Return (X, Y) of the center of cell containing provided text 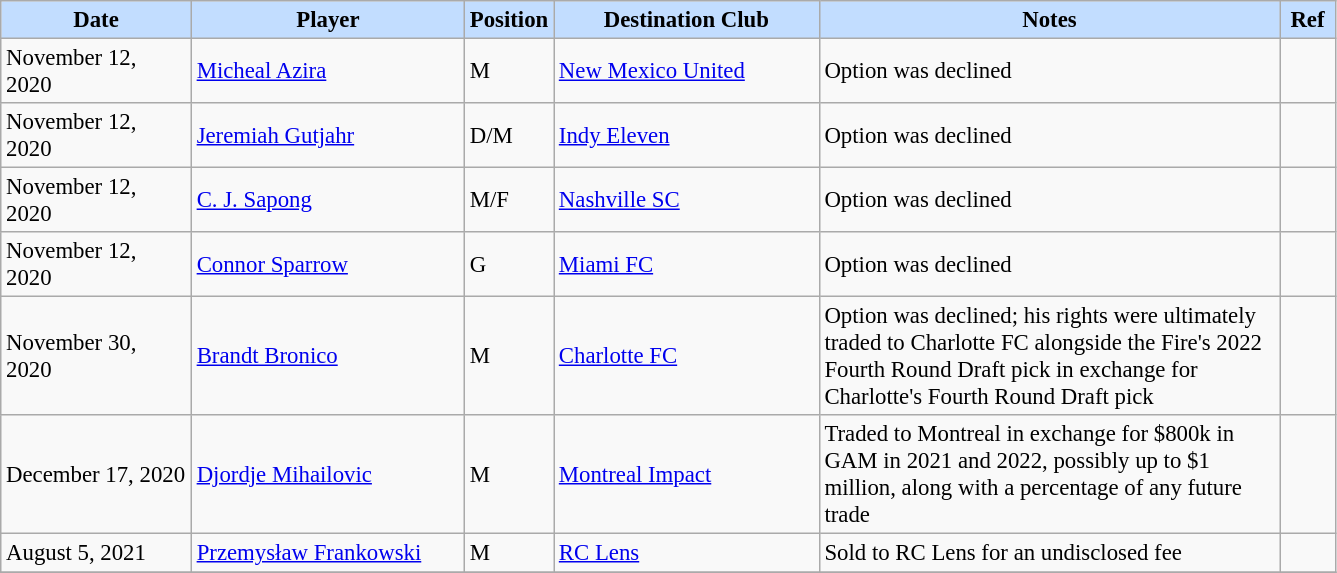
Ref (1308, 20)
Montreal Impact (687, 476)
Charlotte FC (687, 356)
Date (96, 20)
Player (328, 20)
Position (508, 20)
Destination Club (687, 20)
RC Lens (687, 553)
M/F (508, 200)
C. J. Sapong (328, 200)
August 5, 2021 (96, 553)
December 17, 2020 (96, 476)
Indy Eleven (687, 136)
D/M (508, 136)
Connor Sparrow (328, 264)
Notes (1050, 20)
Sold to RC Lens for an undisclosed fee (1050, 553)
Jeremiah Gutjahr (328, 136)
Brandt Bronico (328, 356)
November 30, 2020 (96, 356)
Miami FC (687, 264)
G (508, 264)
Micheal Azira (328, 72)
New Mexico United (687, 72)
Przemysław Frankowski (328, 553)
Traded to Montreal in exchange for $800k in GAM in 2021 and 2022, possibly up to $1 million, along with a percentage of any future trade (1050, 476)
Djordje Mihailovic (328, 476)
Nashville SC (687, 200)
